Find where the given text appears and provide that cell's center as [X, Y] coordinate. 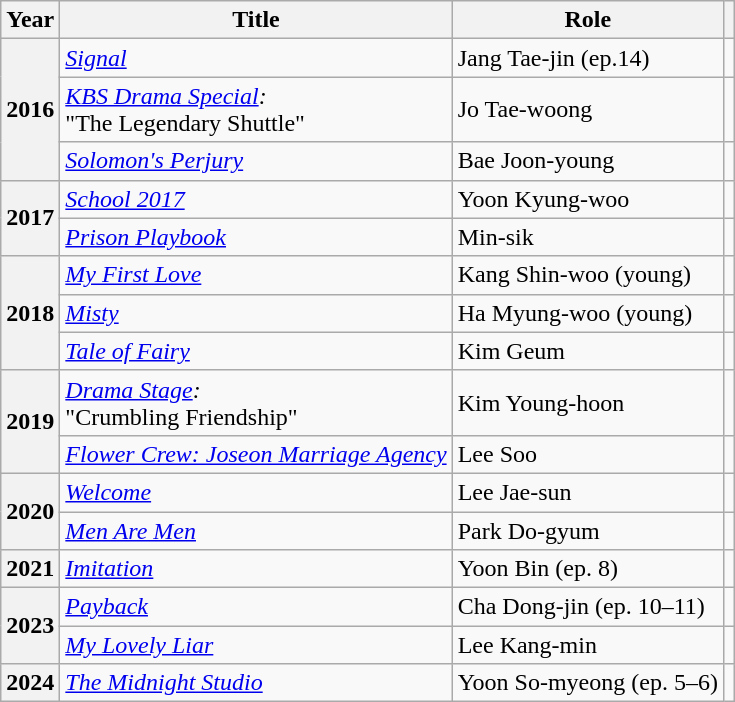
2019 [30, 422]
KBS Drama Special:"The Legendary Shuttle" [256, 110]
Jang Tae-jin (ep.14) [588, 58]
2023 [30, 626]
Tale of Fairy [256, 351]
Lee Kang-min [588, 645]
Kim Young-hoon [588, 402]
2024 [30, 683]
2018 [30, 313]
Jo Tae-woong [588, 110]
Kim Geum [588, 351]
Title [256, 20]
Flower Crew: Joseon Marriage Agency [256, 454]
Men Are Men [256, 531]
Prison Playbook [256, 237]
Cha Dong-jin (ep. 10–11) [588, 607]
Role [588, 20]
My First Love [256, 275]
Ha Myung-woo (young) [588, 313]
2021 [30, 569]
Misty [256, 313]
Min-sik [588, 237]
Park Do-gyum [588, 531]
Yoon Bin (ep. 8) [588, 569]
School 2017 [256, 199]
Signal [256, 58]
2017 [30, 218]
Drama Stage:"Crumbling Friendship" [256, 402]
2016 [30, 110]
The Midnight Studio [256, 683]
Lee Jae-sun [588, 492]
Kang Shin-woo (young) [588, 275]
Solomon's Perjury [256, 161]
Bae Joon-young [588, 161]
Payback [256, 607]
2020 [30, 511]
Yoon Kyung-woo [588, 199]
Imitation [256, 569]
Welcome [256, 492]
Lee Soo [588, 454]
My Lovely Liar [256, 645]
Year [30, 20]
Yoon So-myeong (ep. 5–6) [588, 683]
